Determine the (x, y) coordinate at the center of the cell enclosing the given text.  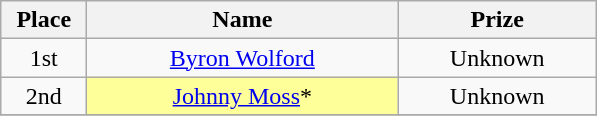
2nd (44, 96)
Place (44, 20)
Prize (498, 20)
Johnny Moss* (242, 96)
Name (242, 20)
1st (44, 58)
Byron Wolford (242, 58)
